Return (x, y) of the center of cell containing provided text 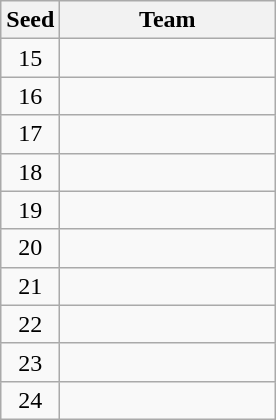
Seed (30, 20)
16 (30, 96)
20 (30, 248)
21 (30, 286)
23 (30, 362)
18 (30, 172)
15 (30, 58)
Team (168, 20)
24 (30, 400)
17 (30, 134)
19 (30, 210)
22 (30, 324)
